Find where the given text appears and provide that cell's center as (X, Y) coordinate. 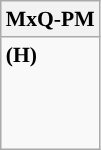
(H) (50, 93)
MxQ-PM (50, 19)
